Pinpoint the cell where the given text exists, returning its [x, y] midpoint coordinate. 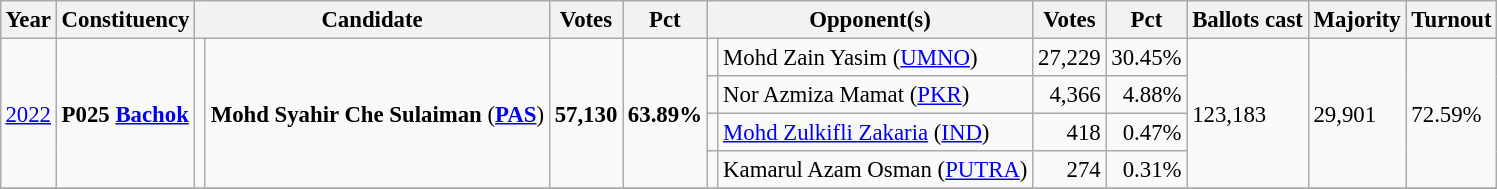
Candidate [372, 20]
Turnout [1452, 20]
P025 Bachok [125, 113]
Nor Azmiza Mamat (PKR) [876, 95]
2022 [28, 113]
Mohd Zulkifli Zakaria (IND) [876, 133]
0.47% [1146, 133]
Ballots cast [1248, 20]
Mohd Syahir Che Sulaiman (PAS) [377, 113]
Opponent(s) [870, 20]
29,901 [1357, 113]
274 [1070, 170]
Constituency [125, 20]
123,183 [1248, 113]
Year [28, 20]
30.45% [1146, 57]
418 [1070, 133]
27,229 [1070, 57]
0.31% [1146, 170]
63.89% [666, 113]
Majority [1357, 20]
4.88% [1146, 95]
4,366 [1070, 95]
72.59% [1452, 113]
57,130 [586, 113]
Kamarul Azam Osman (PUTRA) [876, 170]
Mohd Zain Yasim (UMNO) [876, 57]
